Determine the (X, Y) coordinate at the center of the cell enclosing the given text.  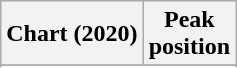
Chart (2020) (72, 34)
Peakposition (189, 34)
